Detect which cell encompasses the target text, then output its [X, Y] center coordinate. 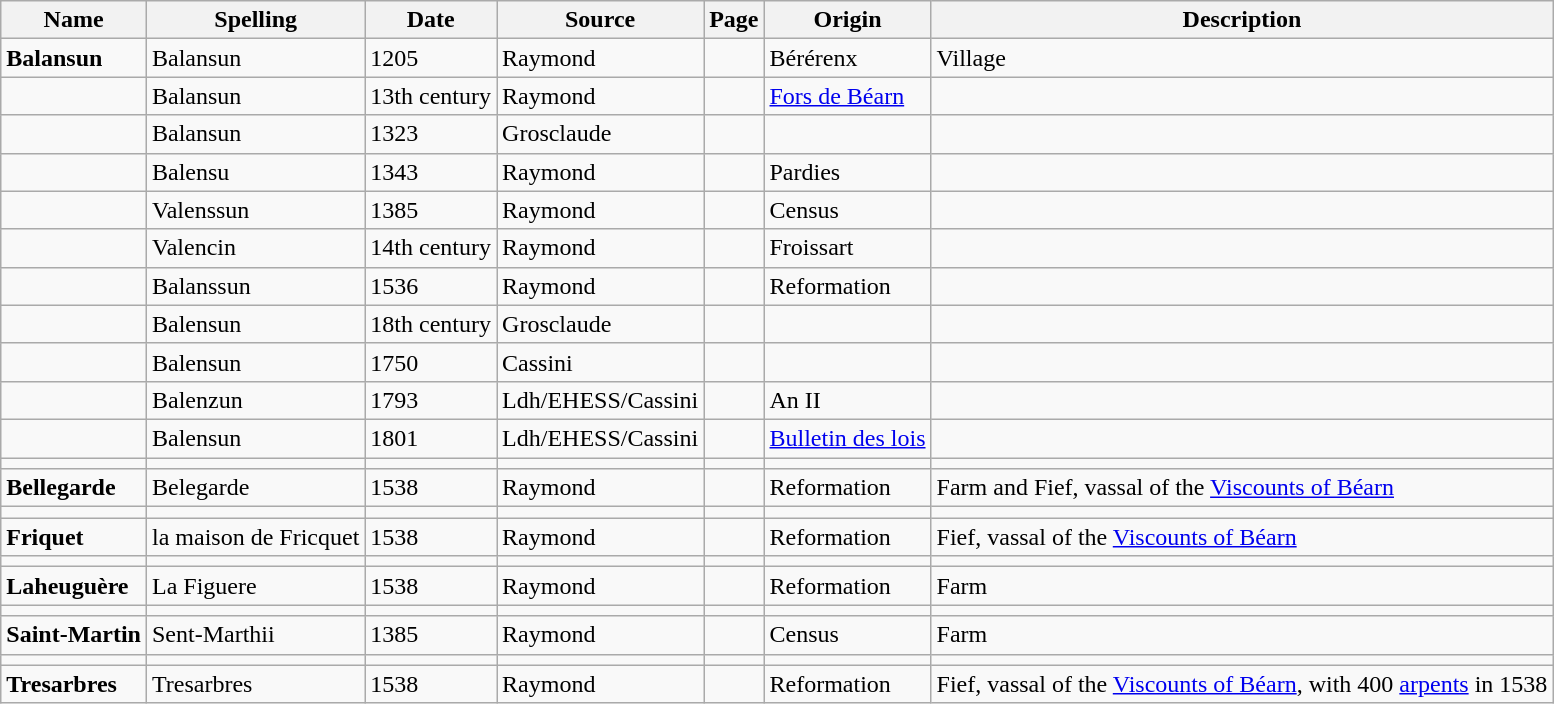
Sent-Marthii [255, 635]
Pardies [848, 172]
Name [74, 20]
Balensu [255, 172]
Friquet [74, 537]
Fief, vassal of the Viscounts of Béarn [1242, 537]
la maison de Fricquet [255, 537]
Date [431, 20]
Farm and Fief, vassal of the Viscounts of Béarn [1242, 488]
Cassini [600, 362]
Page [734, 20]
18th century [431, 324]
Fief, vassal of the Viscounts of Béarn, with 400 arpents in 1538 [1242, 684]
La Figuere [255, 586]
1801 [431, 438]
1750 [431, 362]
Bulletin des lois [848, 438]
Froissart [848, 248]
1343 [431, 172]
Spelling [255, 20]
14th century [431, 248]
1323 [431, 134]
Saint-Martin [74, 635]
Fors de Béarn [848, 96]
Balenzun [255, 400]
13th century [431, 96]
1793 [431, 400]
Village [1242, 58]
1536 [431, 286]
Laheuguère [74, 586]
Bellegarde [74, 488]
Valenssun [255, 210]
1205 [431, 58]
Origin [848, 20]
Bérérenx [848, 58]
Source [600, 20]
Balanssun [255, 286]
An II [848, 400]
Valencin [255, 248]
Description [1242, 20]
Belegarde [255, 488]
